Provide the (X, Y) coordinate of the cell's center where the given text is located.  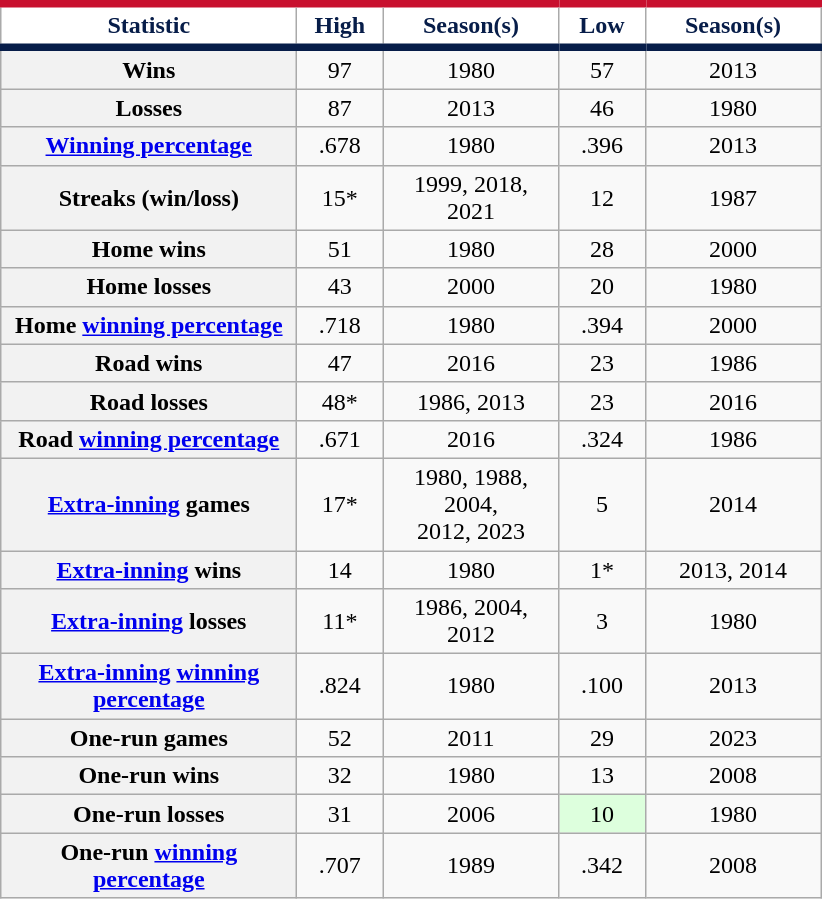
Road losses (149, 401)
1999, 2018, 2021 (471, 198)
15* (340, 198)
2013, 2014 (733, 569)
87 (340, 108)
57 (602, 68)
.671 (340, 439)
20 (602, 287)
Home losses (149, 287)
.396 (602, 146)
32 (340, 776)
1989 (471, 866)
1980, 1988, 2004, 2012, 2023 (471, 504)
Road winning percentage (149, 439)
.824 (340, 686)
Extra-inning losses (149, 622)
3 (602, 622)
17* (340, 504)
High (340, 26)
2023 (733, 738)
Home wins (149, 249)
1986, 2004, 2012 (471, 622)
Wins (149, 68)
2014 (733, 504)
Statistic (149, 26)
Road wins (149, 363)
31 (340, 814)
2006 (471, 814)
One-run wins (149, 776)
One-run losses (149, 814)
Streaks (win/loss) (149, 198)
Home winning percentage (149, 325)
Losses (149, 108)
47 (340, 363)
14 (340, 569)
52 (340, 738)
11* (340, 622)
1986, 2013 (471, 401)
51 (340, 249)
5 (602, 504)
43 (340, 287)
One-run games (149, 738)
48* (340, 401)
Low (602, 26)
.678 (340, 146)
Extra-inning games (149, 504)
.394 (602, 325)
1* (602, 569)
Winning percentage (149, 146)
.707 (340, 866)
97 (340, 68)
28 (602, 249)
Extra-inning winning percentage (149, 686)
Extra-inning wins (149, 569)
2011 (471, 738)
.342 (602, 866)
.100 (602, 686)
1987 (733, 198)
.324 (602, 439)
.718 (340, 325)
10 (602, 814)
29 (602, 738)
46 (602, 108)
13 (602, 776)
12 (602, 198)
One-run winning percentage (149, 866)
